Locate the cell with the specified text and output its (X, Y) center coordinate. 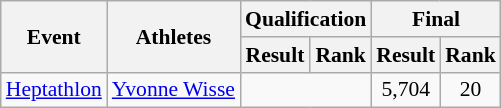
Event (54, 36)
Final (436, 19)
Athletes (174, 36)
Yvonne Wisse (174, 90)
20 (470, 90)
5,704 (406, 90)
Heptathlon (54, 90)
Qualification (306, 19)
